Detect which cell encompasses the target text, then output its (X, Y) center coordinate. 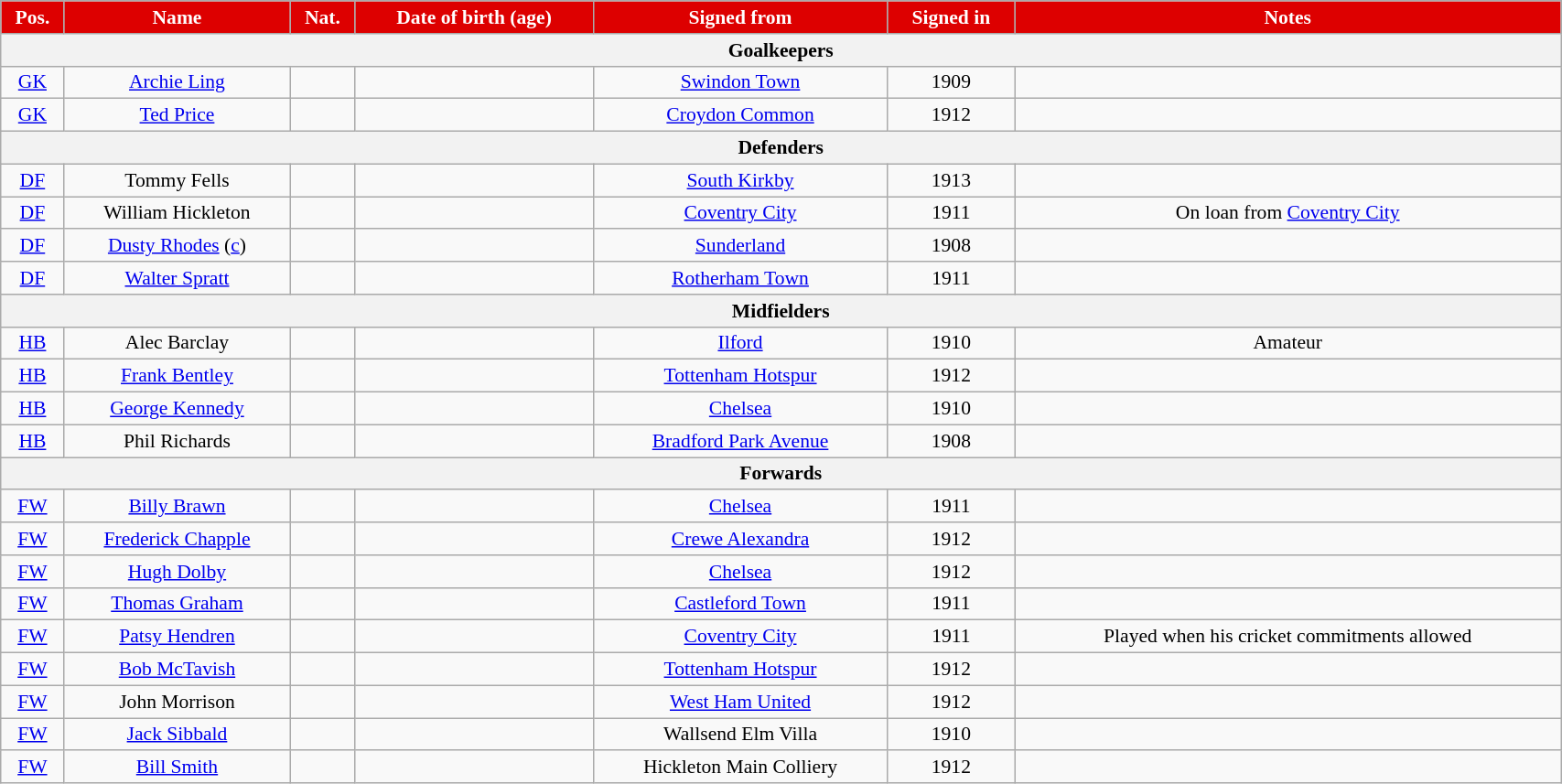
1909 (952, 82)
1913 (952, 180)
Swindon Town (740, 82)
South Kirkby (740, 180)
Patsy Hendren (178, 637)
Goalkeepers (781, 50)
John Morrison (178, 702)
Crewe Alexandra (740, 539)
Dusty Rhodes (c) (178, 246)
Nat. (322, 17)
Rotherham Town (740, 278)
Billy Brawn (178, 507)
Croydon Common (740, 115)
Pos. (33, 17)
Notes (1288, 17)
George Kennedy (178, 409)
Date of birth (age) (474, 17)
Phil Richards (178, 441)
Frederick Chapple (178, 539)
Tommy Fells (178, 180)
Signed in (952, 17)
Bob McTavish (178, 670)
Frank Bentley (178, 376)
Ilford (740, 343)
Defenders (781, 148)
Midfielders (781, 311)
Alec Barclay (178, 343)
Wallsend Elm Villa (740, 735)
William Hickleton (178, 213)
Amateur (1288, 343)
Sunderland (740, 246)
Hugh Dolby (178, 572)
Archie Ling (178, 82)
Thomas Graham (178, 604)
Bill Smith (178, 768)
Hickleton Main Colliery (740, 768)
On loan from Coventry City (1288, 213)
Ted Price (178, 115)
Name (178, 17)
Walter Spratt (178, 278)
Jack Sibbald (178, 735)
Played when his cricket commitments allowed (1288, 637)
Signed from (740, 17)
Forwards (781, 474)
West Ham United (740, 702)
Bradford Park Avenue (740, 441)
Castleford Town (740, 604)
